Identify which cell holds the provided text, then report its (x, y) central coordinate. 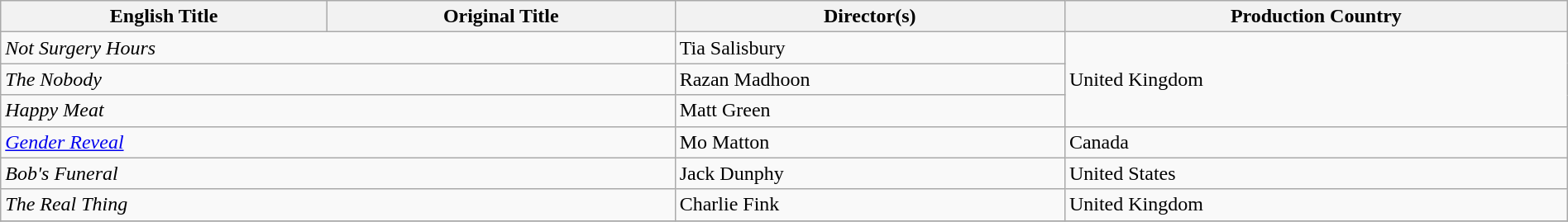
Production Country (1316, 17)
The Real Thing (337, 205)
Gender Reveal (337, 142)
Tia Salisbury (870, 48)
Director(s) (870, 17)
Mo Matton (870, 142)
Jack Dunphy (870, 173)
Charlie Fink (870, 205)
English Title (164, 17)
Razan Madhoon (870, 79)
Not Surgery Hours (337, 48)
Original Title (501, 17)
Canada (1316, 142)
The Nobody (337, 79)
Bob's Funeral (337, 173)
Happy Meat (337, 111)
United States (1316, 173)
Matt Green (870, 111)
